Provide the [X, Y] coordinate of the cell's center where the given text is located.  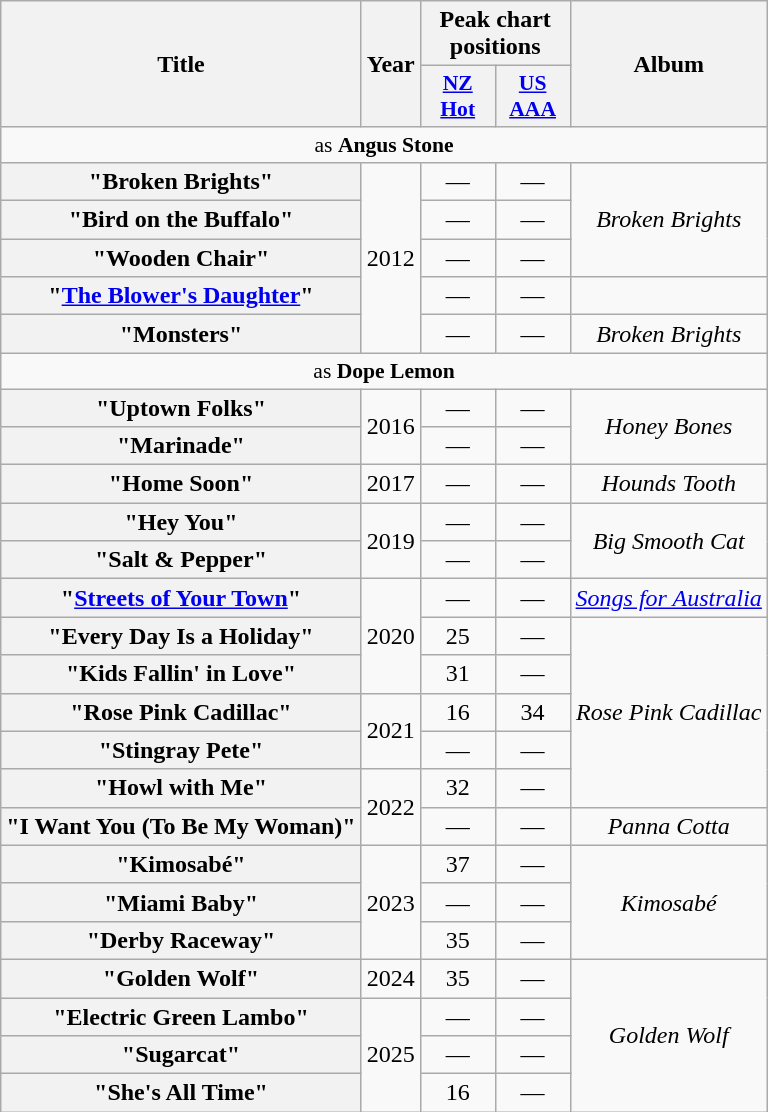
USAAA [532, 96]
"I Want You (To Be My Woman)" [181, 826]
Rose Pink Cadillac [668, 712]
2017 [390, 484]
2022 [390, 807]
25 [458, 636]
"Kids Fallin' in Love" [181, 674]
as Angus Stone [384, 145]
"Stingray Pete" [181, 750]
2023 [390, 902]
"Rose Pink Cadillac" [181, 712]
"She's All Time" [181, 1093]
Big Smooth Cat [668, 541]
"Streets of Your Town" [181, 598]
2025 [390, 1055]
"Broken Brights" [181, 182]
"Golden Wolf" [181, 978]
37 [458, 864]
Hounds Tooth [668, 484]
"Home Soon" [181, 484]
"Wooden Chair" [181, 258]
Songs for Australia [668, 598]
Honey Bones [668, 426]
"Bird on the Buffalo" [181, 220]
"Marinade" [181, 446]
31 [458, 674]
2020 [390, 636]
Golden Wolf [668, 1035]
Year [390, 64]
2019 [390, 541]
34 [532, 712]
"Kimosabé" [181, 864]
Album [668, 64]
"Salt & Pepper" [181, 560]
"Monsters" [181, 334]
"Howl with Me" [181, 788]
Kimosabé [668, 902]
"Uptown Folks" [181, 407]
Title [181, 64]
2016 [390, 426]
Peak chart positions [495, 34]
as Dope Lemon [384, 371]
32 [458, 788]
"Every Day Is a Holiday" [181, 636]
NZHot [458, 96]
"The Blower's Daughter" [181, 296]
2024 [390, 978]
"Derby Raceway" [181, 940]
Panna Cotta [668, 826]
"Electric Green Lambo" [181, 1017]
"Miami Baby" [181, 902]
2012 [390, 258]
"Hey You" [181, 522]
"Sugarcat" [181, 1055]
2021 [390, 731]
